Pinpoint the cell where the given text exists, returning its [x, y] midpoint coordinate. 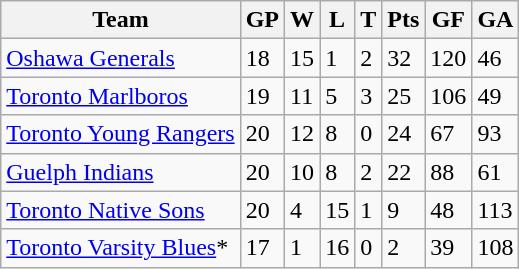
39 [448, 248]
Toronto Varsity Blues* [120, 248]
16 [338, 248]
10 [302, 172]
113 [496, 210]
48 [448, 210]
67 [448, 134]
12 [302, 134]
Toronto Marlboros [120, 96]
49 [496, 96]
25 [404, 96]
Toronto Native Sons [120, 210]
Toronto Young Rangers [120, 134]
32 [404, 58]
24 [404, 134]
18 [262, 58]
GF [448, 20]
3 [368, 96]
W [302, 20]
GA [496, 20]
11 [302, 96]
4 [302, 210]
L [338, 20]
46 [496, 58]
108 [496, 248]
22 [404, 172]
GP [262, 20]
19 [262, 96]
106 [448, 96]
5 [338, 96]
120 [448, 58]
17 [262, 248]
Guelph Indians [120, 172]
Pts [404, 20]
93 [496, 134]
Team [120, 20]
88 [448, 172]
61 [496, 172]
Oshawa Generals [120, 58]
T [368, 20]
9 [404, 210]
